Return the (X, Y) coordinate for the center point of the cell that contains the specified text.  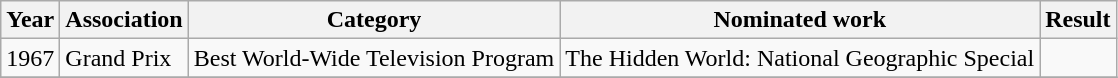
Result (1078, 20)
Best World-Wide Television Program (374, 58)
Grand Prix (124, 58)
Nominated work (800, 20)
Association (124, 20)
Year (30, 20)
1967 (30, 58)
Category (374, 20)
The Hidden World: National Geographic Special (800, 58)
